From the cell containing the given text, extract its center point as [x, y] coordinate. 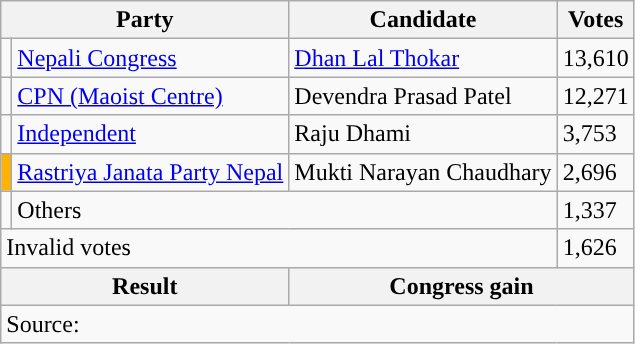
13,610 [596, 58]
Rastriya Janata Party Nepal [150, 172]
CPN (Maoist Centre) [150, 96]
Nepali Congress [150, 58]
Dhan Lal Thokar [423, 58]
Invalid votes [279, 248]
Independent [150, 134]
Source: [318, 324]
Party [145, 20]
Others [284, 210]
1,626 [596, 248]
Mukti Narayan Chaudhary [423, 172]
Candidate [423, 20]
Result [145, 286]
1,337 [596, 210]
Raju Dhami [423, 134]
Votes [596, 20]
3,753 [596, 134]
2,696 [596, 172]
12,271 [596, 96]
Devendra Prasad Patel [423, 96]
Congress gain [462, 286]
